Capture the cell that displays the provided text and extract its (X, Y) central coordinate. 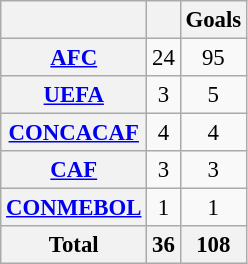
5 (213, 95)
CONMEBOL (74, 208)
108 (213, 245)
CAF (74, 170)
Goals (213, 20)
AFC (74, 58)
95 (213, 58)
24 (164, 58)
UEFA (74, 95)
Total (74, 245)
36 (164, 245)
CONCACAF (74, 133)
